For the text-containing cell, return its midpoint in [X, Y] coordinate format. 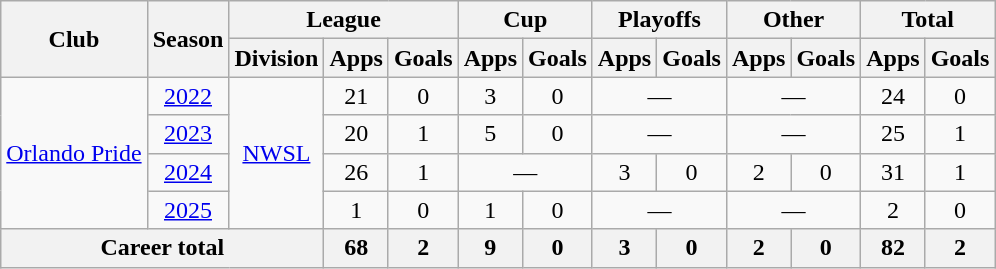
Orlando Pride [74, 153]
5 [490, 134]
NWSL [276, 153]
2023 [188, 134]
Season [188, 39]
25 [893, 134]
82 [893, 248]
26 [356, 172]
68 [356, 248]
Division [276, 58]
Total [928, 20]
Club [74, 39]
Career total [162, 248]
League [344, 20]
24 [893, 96]
2022 [188, 96]
2024 [188, 172]
20 [356, 134]
2025 [188, 210]
31 [893, 172]
Cup [525, 20]
Playoffs [659, 20]
Other [793, 20]
21 [356, 96]
9 [490, 248]
